Extract the [X, Y] coordinate from the center of the cell holding the provided text.  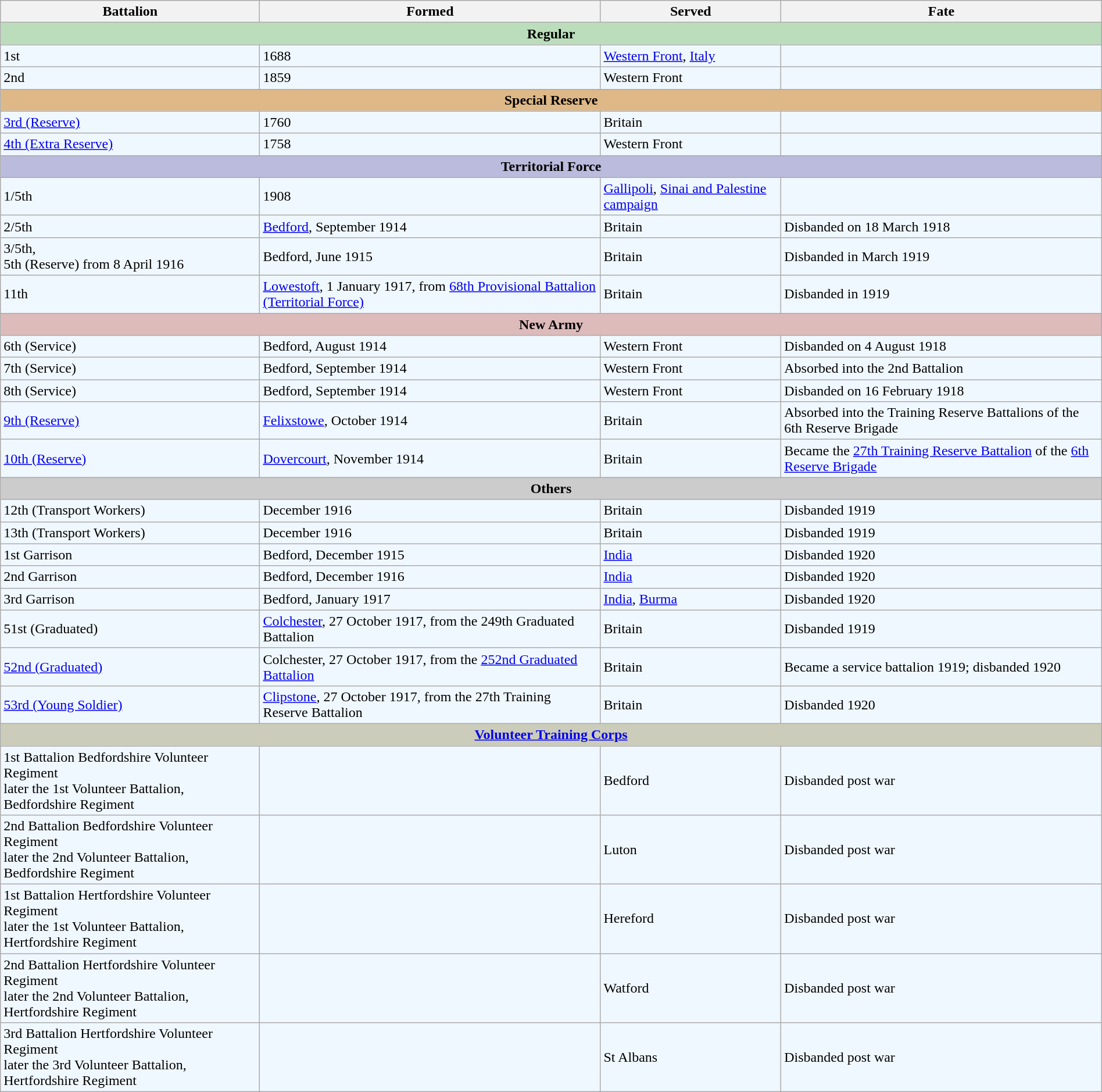
6th (Service) [130, 347]
1688 [430, 56]
St Albans [690, 1057]
Gallipoli, Sinai and Palestine campaign [690, 197]
Disbanded in March 1919 [942, 256]
Bedford, June 1915 [430, 256]
51st (Graduated) [130, 629]
9th (Reserve) [130, 421]
Colchester, 27 October 1917, from the 249th Graduated Battalion [430, 629]
Became the 27th Training Reserve Battalion of the 6th Reserve Brigade [942, 458]
Battalion [130, 12]
Felixstowe, October 1914 [430, 421]
7th (Service) [130, 369]
Special Reserve [551, 100]
2nd Battalion Bedfordshire Volunteer Regimentlater the 2nd Volunteer Battalion, Bedfordshire Regiment [130, 850]
Fate [942, 12]
Absorbed into the Training Reserve Battalions of the 6th Reserve Brigade [942, 421]
Watford [690, 988]
8th (Service) [130, 391]
13th (Transport Workers) [130, 533]
Volunteer Training Corps [551, 734]
1859 [430, 78]
Dovercourt, November 1914 [430, 458]
12th (Transport Workers) [130, 511]
53rd (Young Soldier) [130, 705]
1760 [430, 122]
Clipstone, 27 October 1917, from the 27th Training Reserve Battalion [430, 705]
Lowestoft, 1 January 1917, from 68th Provisional Battalion (Territorial Force) [430, 294]
2nd Garrison [130, 577]
3rd Battalion Hertfordshire Volunteer Regimentlater the 3rd Volunteer Battalion, Hertfordshire Regiment [130, 1057]
Disbanded on 4 August 1918 [942, 347]
Bedford [690, 780]
1st Garrison [130, 555]
Others [551, 488]
Absorbed into the 2nd Battalion [942, 369]
Became a service battalion 1919; disbanded 1920 [942, 666]
3rd Garrison [130, 599]
3rd (Reserve) [130, 122]
Bedford, December 1915 [430, 555]
Bedford, January 1917 [430, 599]
Disbanded on 16 February 1918 [942, 391]
Hereford [690, 919]
Bedford, December 1916 [430, 577]
Western Front, Italy [690, 56]
11th [130, 294]
Served [690, 12]
2/5th [130, 226]
Territorial Force [551, 166]
Disbanded on 18 March 1918 [942, 226]
India, Burma [690, 599]
Disbanded in 1919 [942, 294]
2nd [130, 78]
Colchester, 27 October 1917, from the 252nd Graduated Battalion [430, 666]
Regular [551, 34]
New Army [551, 324]
Bedford, August 1914 [430, 347]
1908 [430, 197]
1st Battalion Hertfordshire Volunteer Regimentlater the 1st Volunteer Battalion, Hertfordshire Regiment [130, 919]
1/5th [130, 197]
3/5th, 5th (Reserve) from 8 April 1916 [130, 256]
Formed [430, 12]
1758 [430, 144]
1st [130, 56]
Luton [690, 850]
4th (Extra Reserve) [130, 144]
1st Battalion Bedfordshire Volunteer Regimentlater the 1st Volunteer Battalion, Bedfordshire Regiment [130, 780]
52nd (Graduated) [130, 666]
10th (Reserve) [130, 458]
2nd Battalion Hertfordshire Volunteer Regimentlater the 2nd Volunteer Battalion, Hertfordshire Regiment [130, 988]
